Provide the (x, y) coordinate of the cell's center where the given text is located.  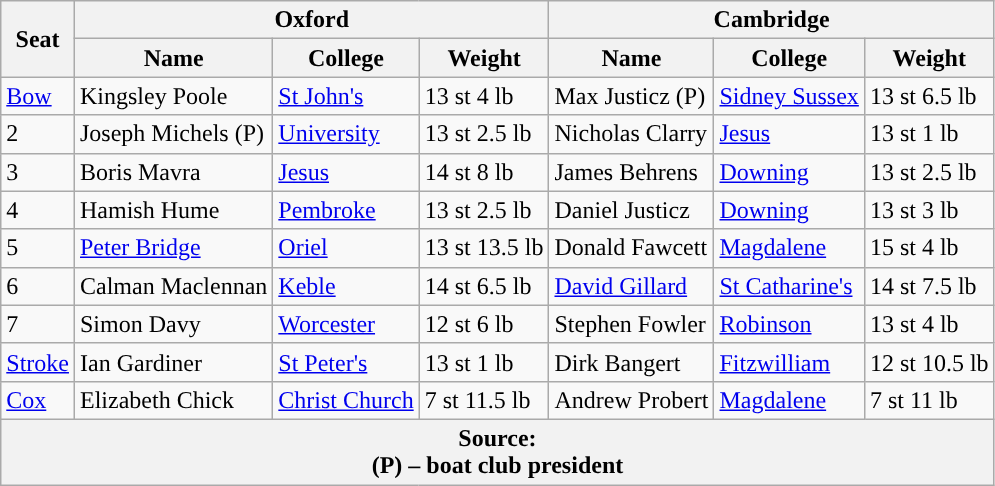
Bow (38, 96)
2 (38, 134)
3 (38, 172)
Elizabeth Chick (173, 400)
5 (38, 248)
14 st 6.5 lb (484, 286)
4 (38, 210)
15 st 4 lb (929, 248)
Worcester (346, 324)
Stephen Fowler (632, 324)
Nicholas Clarry (632, 134)
St Catharine's (789, 286)
Boris Mavra (173, 172)
Christ Church (346, 400)
7 st 11.5 lb (484, 400)
13 st 13.5 lb (484, 248)
Oxford (311, 20)
Source:(P) – boat club president (498, 452)
13 st 3 lb (929, 210)
Donald Fawcett (632, 248)
Cox (38, 400)
Dirk Bangert (632, 362)
7 st 11 lb (929, 400)
Pembroke (346, 210)
Sidney Sussex (789, 96)
Andrew Probert (632, 400)
James Behrens (632, 172)
Fitzwilliam (789, 362)
Keble (346, 286)
Hamish Hume (173, 210)
Max Justicz (P) (632, 96)
St John's (346, 96)
Seat (38, 39)
Robinson (789, 324)
University (346, 134)
St Peter's (346, 362)
Kingsley Poole (173, 96)
14 st 8 lb (484, 172)
Daniel Justicz (632, 210)
Cambridge (772, 20)
David Gillard (632, 286)
Peter Bridge (173, 248)
Stroke (38, 362)
Calman Maclennan (173, 286)
Joseph Michels (P) (173, 134)
Ian Gardiner (173, 362)
14 st 7.5 lb (929, 286)
7 (38, 324)
13 st 6.5 lb (929, 96)
Simon Davy (173, 324)
12 st 6 lb (484, 324)
12 st 10.5 lb (929, 362)
Oriel (346, 248)
6 (38, 286)
